Detect which cell encompasses the target text, then output its (X, Y) center coordinate. 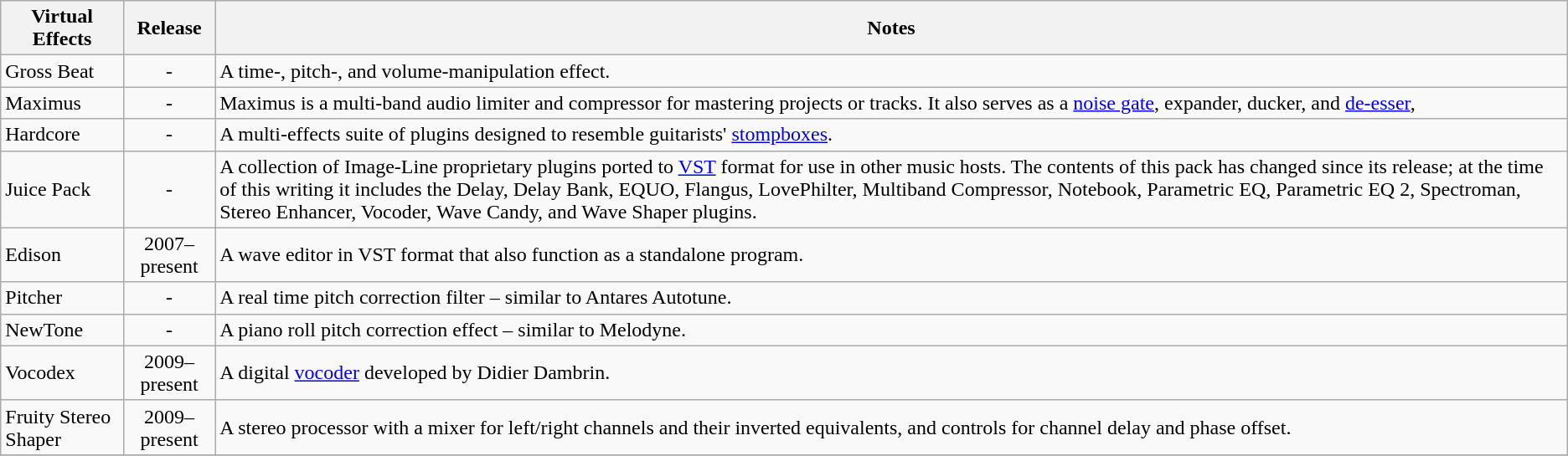
A wave editor in VST format that also function as a standalone program. (891, 254)
A stereo processor with a mixer for left/right channels and their inverted equivalents, and controls for channel delay and phase offset. (891, 427)
Notes (891, 28)
Gross Beat (62, 71)
A time-, pitch-, and volume-manipulation effect. (891, 71)
Virtual Effects (62, 28)
Juice Pack (62, 189)
2007–present (169, 254)
A multi-effects suite of plugins designed to resemble guitarists' stompboxes. (891, 135)
Pitcher (62, 298)
A piano roll pitch correction effect – similar to Melodyne. (891, 330)
A real time pitch correction filter – similar to Antares Autotune. (891, 298)
NewTone (62, 330)
Vocodex (62, 373)
Release (169, 28)
A digital vocoder developed by Didier Dambrin. (891, 373)
Edison (62, 254)
Maximus (62, 103)
Fruity Stereo Shaper (62, 427)
Hardcore (62, 135)
